From the cell containing the given text, extract its center point as (x, y) coordinate. 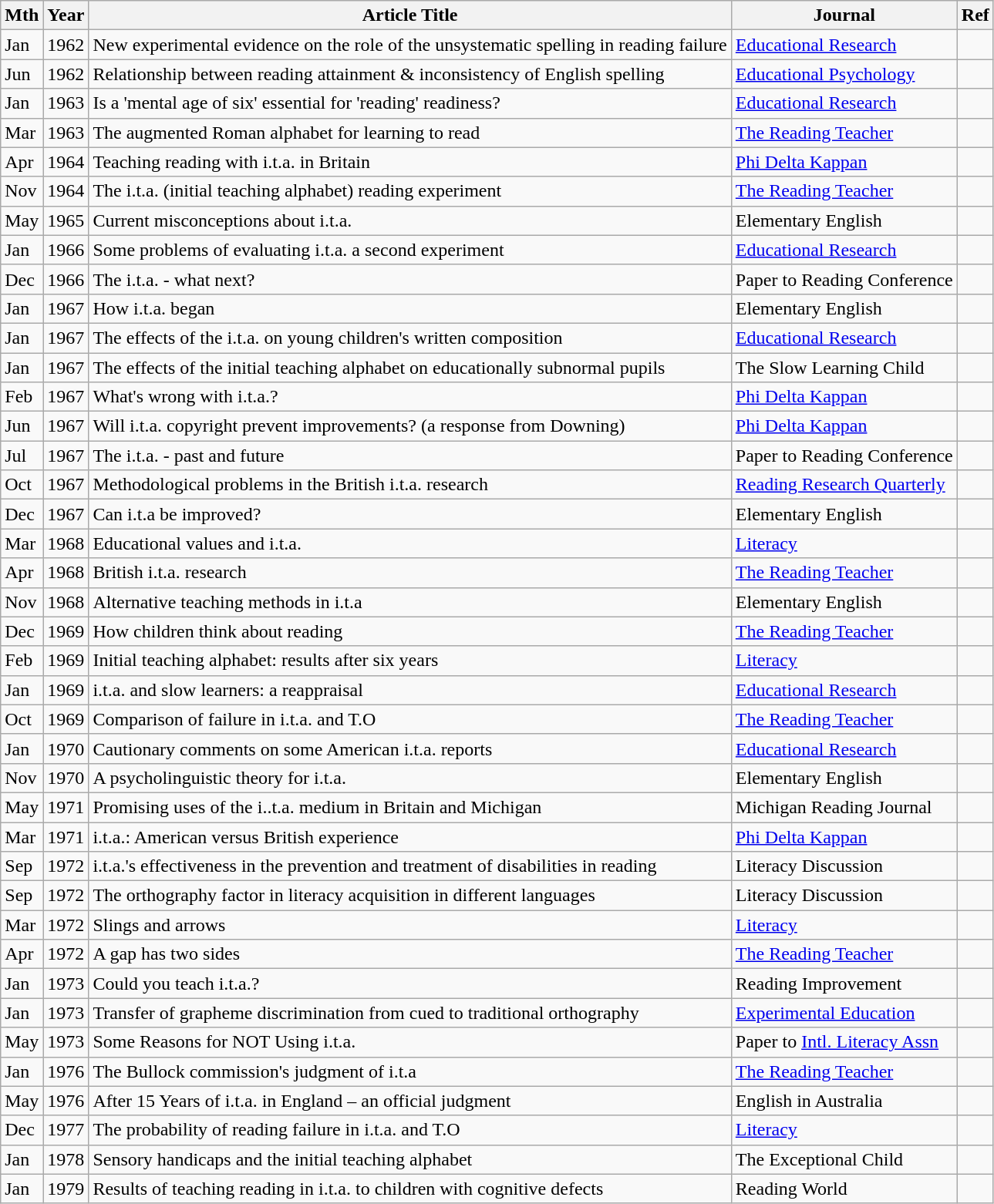
i.t.a.'s effectiveness in the prevention and treatment of disabilities in reading (410, 866)
The i.t.a. (initial teaching alphabet) reading experiment (410, 191)
Will i.t.a. copyright prevent improvements? (a response from Downing) (410, 426)
Mth (22, 15)
How children think about reading (410, 631)
Transfer of grapheme discrimination from cued to traditional orthography (410, 1013)
After 15 Years of i.t.a. in England – an official judgment (410, 1101)
The orthography factor in literacy acquisition in different languages (410, 896)
Is a 'mental age of six' essential for 'reading' readiness? (410, 103)
The effects of the initial teaching alphabet on educationally subnormal pupils (410, 368)
The effects of the i.t.a. on young children's written composition (410, 338)
Educational values and i.t.a. (410, 543)
Could you teach i.t.a.? (410, 984)
i.t.a.: American versus British experience (410, 836)
Comparison of failure in i.t.a. and T.O (410, 719)
Ref (975, 15)
Reading Improvement (844, 984)
Article Title (410, 15)
Paper to Intl. Literacy Assn (844, 1042)
How i.t.a. began (410, 308)
1978 (66, 1159)
Journal (844, 15)
Initial teaching alphabet: results after six years (410, 661)
English in Australia (844, 1101)
What's wrong with i.t.a.? (410, 397)
Slings and arrows (410, 925)
A gap has two sides (410, 954)
Sensory handicaps and the initial teaching alphabet (410, 1159)
The i.t.a. - past and future (410, 456)
Relationship between reading attainment & inconsistency of English spelling (410, 74)
Results of teaching reading in i.t.a. to children with cognitive defects (410, 1189)
Experimental Education (844, 1013)
The Slow Learning Child (844, 368)
The probability of reading failure in i.t.a. and T.O (410, 1130)
A psycholinguistic theory for i.t.a. (410, 778)
1979 (66, 1189)
1965 (66, 220)
1977 (66, 1130)
Michigan Reading Journal (844, 807)
The i.t.a. - what next? (410, 279)
Some Reasons for NOT Using i.t.a. (410, 1042)
The Exceptional Child (844, 1159)
Some problems of evaluating i.t.a. a second experiment (410, 250)
Alternative teaching methods in i.t.a (410, 602)
i.t.a. and slow learners: a reappraisal (410, 690)
Reading Research Quarterly (844, 485)
The Bullock commission's judgment of i.t.a (410, 1071)
Current misconceptions about i.t.a. (410, 220)
Teaching reading with i.t.a. in Britain (410, 162)
Can i.t.a be improved? (410, 514)
Promising uses of the i..t.a. medium in Britain and Michigan (410, 807)
Educational Psychology (844, 74)
The augmented Roman alphabet for learning to read (410, 133)
British i.t.a. research (410, 573)
Year (66, 15)
New experimental evidence on the role of the unsystematic spelling in reading failure (410, 45)
Reading World (844, 1189)
Methodological problems in the British i.t.a. research (410, 485)
Jul (22, 456)
Cautionary comments on some American i.t.a. reports (410, 748)
